Find where the given text appears and provide that cell's center as [X, Y] coordinate. 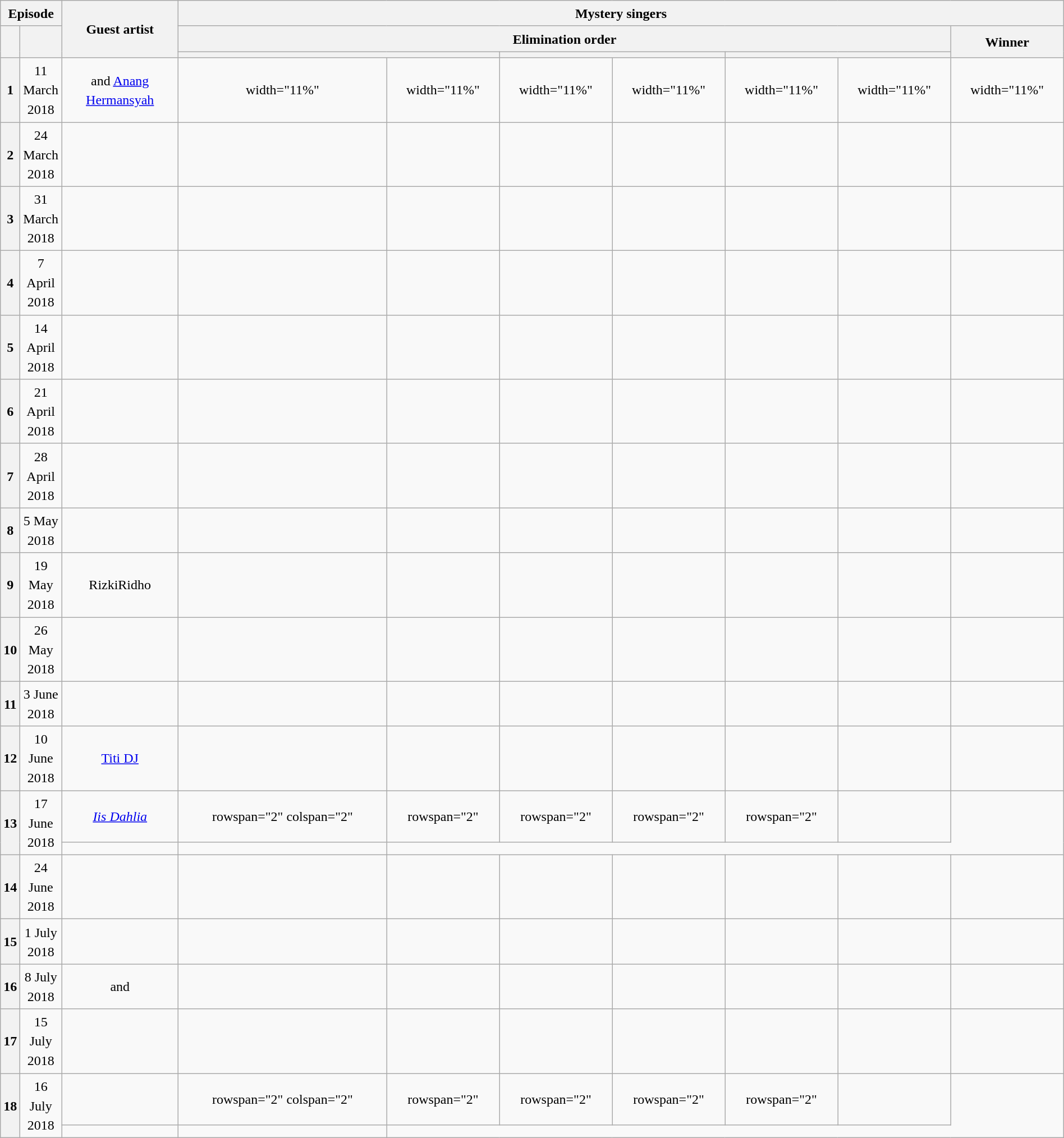
5 May 2018 [41, 530]
11 March 2018 [41, 90]
13 [10, 823]
10 June 2018 [41, 759]
3 [10, 219]
Guest artist [120, 29]
28 April 2018 [41, 476]
17 [10, 1041]
Iis Dahlia [120, 816]
15 July 2018 [41, 1041]
Titi DJ [120, 759]
7 [10, 476]
24 March 2018 [41, 155]
Mystery singers [621, 13]
3 June 2018 [41, 704]
RizkiRidho [120, 585]
Elimination order [565, 39]
4 [10, 283]
and [120, 986]
Episode [31, 13]
1 [10, 90]
Winner [1007, 42]
6 [10, 412]
1 July 2018 [41, 942]
9 [10, 585]
7 April 2018 [41, 283]
14 April 2018 [41, 347]
11 [10, 704]
14 [10, 887]
5 [10, 347]
21 April 2018 [41, 412]
8 [10, 530]
15 [10, 942]
10 [10, 650]
17 June 2018 [41, 823]
26 May 2018 [41, 650]
2 [10, 155]
31 March 2018 [41, 219]
16 [10, 986]
and Anang Hermansyah [120, 90]
19 May 2018 [41, 585]
8 July 2018 [41, 986]
16 July 2018 [41, 1105]
24 June 2018 [41, 887]
12 [10, 759]
18 [10, 1105]
